Find where the given text appears and provide that cell's center as (x, y) coordinate. 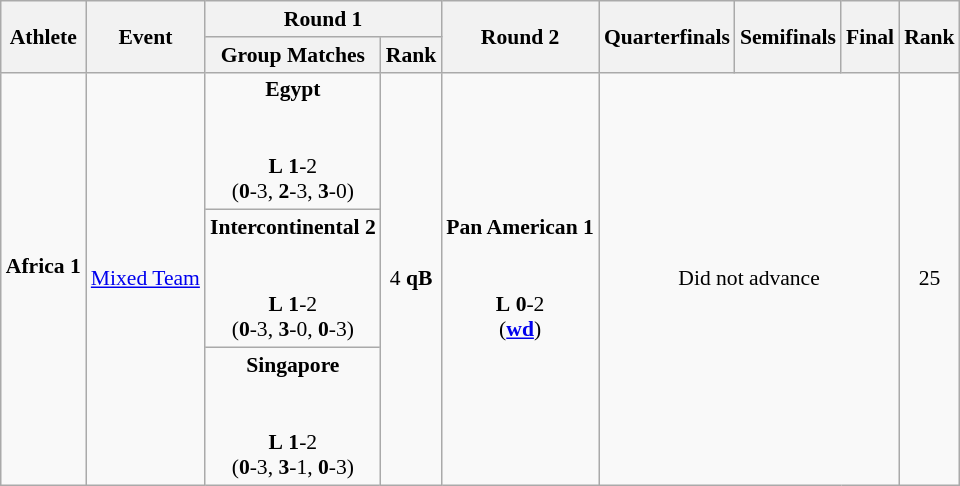
Egypt L 1-2 (0-3, 2-3, 3-0) (293, 141)
Athlete (44, 36)
Group Matches (293, 55)
Event (146, 36)
Quarterfinals (667, 36)
Semifinals (788, 36)
Final (870, 36)
25 (930, 278)
Mixed Team (146, 278)
Pan American 1 L 0-2 (wd) (520, 278)
Intercontinental 2 L 1-2 (0-3, 3-0, 0-3) (293, 279)
4 qB (412, 278)
Africa 1 (44, 278)
Did not advance (749, 278)
Singapore L 1-2 (0-3, 3-1, 0-3) (293, 417)
Round 2 (520, 36)
Round 1 (323, 19)
